For the text-containing cell, return its midpoint in (X, Y) coordinate format. 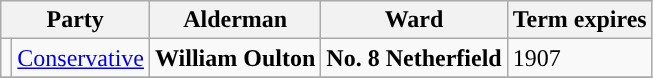
1907 (580, 58)
Term expires (580, 20)
Alderman (236, 20)
Party (76, 20)
Conservative (81, 58)
No. 8 Netherfield (414, 58)
Ward (414, 20)
William Oulton (236, 58)
